Identify which cell holds the provided text, then report its [X, Y] central coordinate. 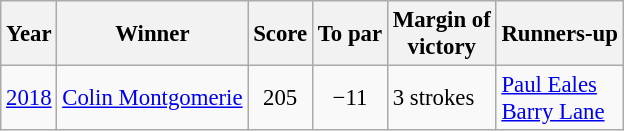
Runners-up [560, 34]
Colin Montgomerie [152, 98]
3 strokes [442, 98]
205 [280, 98]
Paul Eales Barry Lane [560, 98]
Winner [152, 34]
2018 [29, 98]
To par [350, 34]
Margin ofvictory [442, 34]
−11 [350, 98]
Score [280, 34]
Year [29, 34]
